Provide the (X, Y) coordinate of the cell's center where the given text is located.  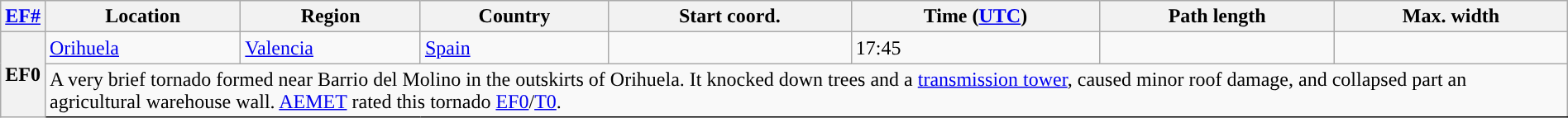
Orihuela (142, 48)
Path length (1217, 17)
Max. width (1451, 17)
Start coord. (729, 17)
EF# (23, 17)
Region (331, 17)
EF0 (23, 74)
Country (514, 17)
Location (142, 17)
Valencia (331, 48)
Spain (514, 48)
17:45 (975, 48)
Time (UTC) (975, 17)
